Find where the given text appears and provide that cell's center as (x, y) coordinate. 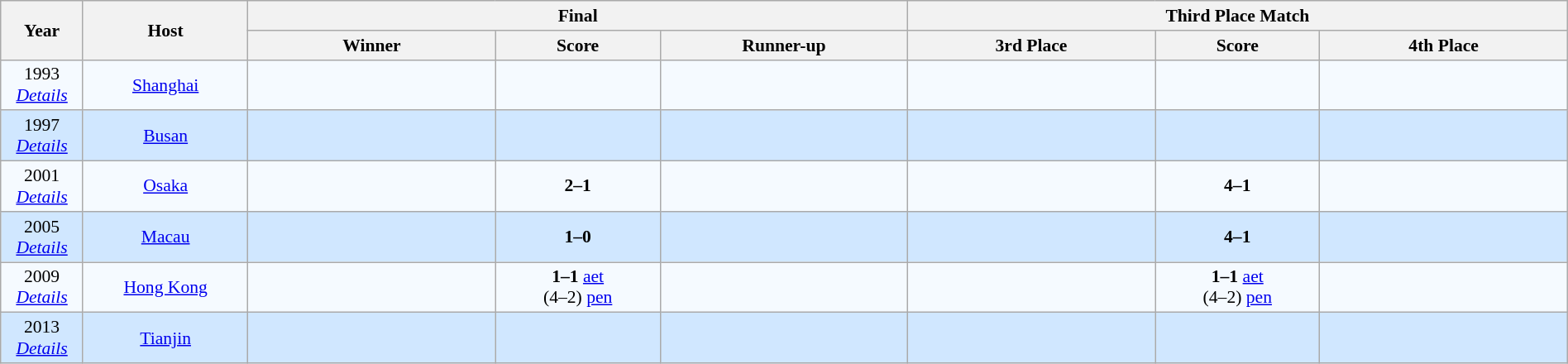
Busan (165, 136)
4th Place (1444, 45)
Runner-up (784, 45)
Third Place Match (1237, 16)
Winner (372, 45)
2013Details (42, 338)
3rd Place (1030, 45)
Osaka (165, 187)
Year (42, 30)
2–1 (577, 187)
2001Details (42, 187)
1–0 (577, 237)
1997Details (42, 136)
Tianjin (165, 338)
Shanghai (165, 84)
Final (578, 16)
Hong Kong (165, 288)
1993Details (42, 84)
2009Details (42, 288)
2005Details (42, 237)
Host (165, 30)
Macau (165, 237)
